For the text-containing cell, return its midpoint in (X, Y) coordinate format. 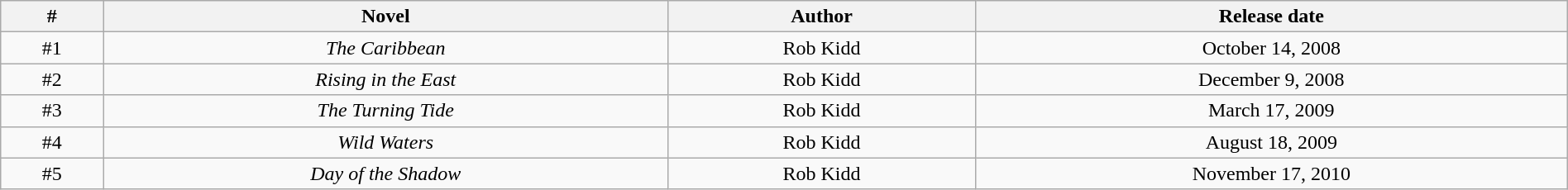
#1 (52, 48)
October 14, 2008 (1271, 48)
Release date (1271, 17)
The Caribbean (385, 48)
#3 (52, 111)
Author (822, 17)
Novel (385, 17)
#5 (52, 173)
Day of the Shadow (385, 173)
November 17, 2010 (1271, 173)
December 9, 2008 (1271, 79)
#4 (52, 142)
The Turning Tide (385, 111)
Wild Waters (385, 142)
#2 (52, 79)
March 17, 2009 (1271, 111)
Rising in the East (385, 79)
# (52, 17)
August 18, 2009 (1271, 142)
